Determine the (x, y) coordinate at the center of the cell enclosing the given text.  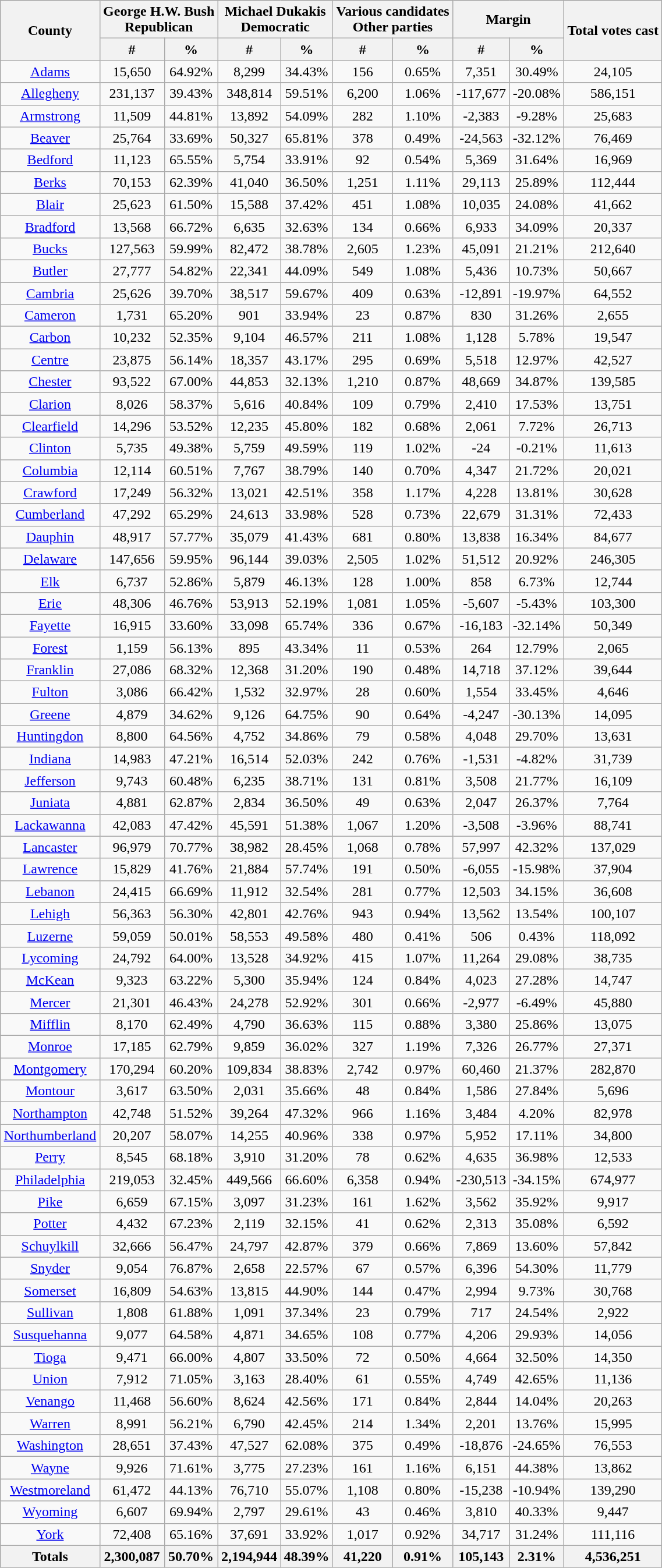
-16,183 (481, 625)
10,035 (481, 204)
1.34% (423, 1424)
65.55% (191, 160)
Huntingdon (50, 737)
5,518 (481, 360)
5,879 (249, 581)
82,978 (613, 1113)
-30.13% (537, 714)
14.04% (537, 1401)
-24 (481, 448)
42,801 (249, 914)
14,095 (613, 714)
29.70% (537, 737)
62.87% (191, 803)
4,664 (481, 1357)
40.84% (306, 404)
9,743 (132, 781)
39.03% (306, 559)
21,884 (249, 869)
66.42% (191, 692)
131 (362, 781)
3,163 (249, 1379)
11,264 (481, 958)
17.53% (537, 404)
Lawrence (50, 869)
Erie (50, 603)
12.97% (537, 360)
1,159 (132, 648)
231,137 (132, 94)
Delaware (50, 559)
23,875 (132, 360)
43.34% (306, 648)
9,471 (132, 1357)
-18,876 (481, 1446)
0.88% (423, 1025)
52.19% (306, 603)
65.81% (306, 138)
42.45% (306, 1424)
33.91% (306, 160)
34.86% (306, 737)
56,363 (132, 914)
41 (362, 1224)
12,235 (249, 426)
54.09% (306, 116)
24,278 (249, 1002)
11 (362, 648)
17,249 (132, 493)
108 (362, 1335)
282 (362, 116)
0.78% (423, 847)
Centre (50, 360)
4,752 (249, 737)
Wyoming (50, 1512)
13.60% (537, 1246)
0.47% (423, 1290)
36.02% (306, 1047)
32.13% (306, 382)
Lehigh (50, 914)
-5,607 (481, 603)
59.51% (306, 94)
29.93% (537, 1335)
47,292 (132, 515)
67.23% (191, 1224)
46.43% (191, 1002)
0.48% (423, 670)
50.70% (191, 1556)
27.84% (537, 1091)
67.00% (191, 382)
38,517 (249, 293)
56.13% (191, 648)
901 (249, 316)
Westmoreland (50, 1490)
47,527 (249, 1446)
Bucks (50, 249)
2,742 (362, 1069)
-5.43% (537, 603)
0.69% (423, 360)
2.31% (537, 1556)
156 (362, 72)
28.40% (306, 1379)
68.32% (191, 670)
212,640 (613, 249)
63.50% (191, 1091)
45,091 (481, 249)
Clinton (50, 448)
1.10% (423, 116)
Northampton (50, 1113)
61 (362, 1379)
375 (362, 1446)
2,834 (249, 803)
Fulton (50, 692)
63.22% (191, 980)
-117,677 (481, 94)
0.64% (423, 714)
327 (362, 1047)
24,613 (249, 515)
56.32% (191, 493)
358 (362, 493)
2,844 (481, 1401)
32.50% (537, 1357)
40.33% (537, 1512)
6,635 (249, 226)
147,656 (132, 559)
53.52% (191, 426)
93,522 (132, 382)
-10.94% (537, 1490)
24,415 (132, 891)
13,892 (249, 116)
4,749 (481, 1379)
-0.21% (537, 448)
Schuylkill (50, 1246)
25,683 (613, 116)
415 (362, 958)
48,306 (132, 603)
-4,247 (481, 714)
59.99% (191, 249)
47.42% (191, 825)
9,323 (132, 980)
York (50, 1534)
Greene (50, 714)
52.92% (306, 1002)
76,710 (249, 1490)
39.70% (191, 293)
-15,238 (481, 1490)
35.66% (306, 1091)
46.57% (306, 338)
15,588 (249, 204)
51.38% (306, 825)
6,592 (613, 1224)
70,153 (132, 182)
16,109 (613, 781)
0.57% (423, 1268)
2,655 (613, 316)
6,235 (249, 781)
Fayette (50, 625)
681 (362, 537)
29.08% (537, 958)
21.21% (537, 249)
9,077 (132, 1335)
52.86% (191, 581)
1,128 (481, 338)
3,775 (249, 1468)
71.05% (191, 1379)
Cameron (50, 316)
Chester (50, 382)
0.43% (537, 936)
0.70% (423, 470)
30.49% (537, 72)
858 (481, 581)
7,912 (132, 1379)
16,969 (613, 160)
76,469 (613, 138)
38.71% (306, 781)
12.79% (537, 648)
0.67% (423, 625)
7,351 (481, 72)
Beaver (50, 138)
0.65% (423, 72)
2,031 (249, 1091)
105,143 (481, 1556)
28.45% (306, 847)
62.49% (191, 1025)
1,017 (362, 1534)
33.92% (306, 1534)
44.13% (191, 1490)
144 (362, 1290)
43 (362, 1512)
58,553 (249, 936)
58.37% (191, 404)
64.92% (191, 72)
57,842 (613, 1246)
211 (362, 338)
60.51% (191, 470)
4,048 (481, 737)
Union (50, 1379)
-32.14% (537, 625)
32.63% (306, 226)
37,691 (249, 1534)
-20.08% (537, 94)
9,054 (132, 1268)
64,552 (613, 293)
13,862 (613, 1468)
Butler (50, 271)
1.06% (423, 94)
8,170 (132, 1025)
717 (481, 1312)
61,472 (132, 1490)
42.76% (306, 914)
24.54% (537, 1312)
480 (362, 936)
46.13% (306, 581)
25,626 (132, 293)
31.31% (537, 515)
11,123 (132, 160)
Cumberland (50, 515)
5,616 (249, 404)
14,255 (249, 1135)
Blair (50, 204)
139,290 (613, 1490)
11,779 (613, 1268)
42.32% (537, 847)
1.07% (423, 958)
54.82% (191, 271)
4,646 (613, 692)
49.38% (191, 448)
56.21% (191, 1424)
62.08% (306, 1446)
13.81% (537, 493)
109 (362, 404)
Clearfield (50, 426)
Forest (50, 648)
15,995 (613, 1424)
42.87% (306, 1246)
5,696 (613, 1091)
Venango (50, 1401)
24,105 (613, 72)
71.61% (191, 1468)
20,021 (613, 470)
25,764 (132, 138)
1.20% (423, 825)
409 (362, 293)
0.46% (423, 1512)
11,613 (613, 448)
27.28% (537, 980)
219,053 (132, 1180)
5.78% (537, 338)
295 (362, 360)
11,509 (132, 116)
56.47% (191, 1246)
4,635 (481, 1158)
4,023 (481, 980)
38,735 (613, 958)
5,952 (481, 1135)
171 (362, 1401)
72 (362, 1357)
44.81% (191, 116)
66.00% (191, 1357)
27.23% (306, 1468)
42.51% (306, 493)
50,667 (613, 271)
20,207 (132, 1135)
46.76% (191, 603)
16,915 (132, 625)
338 (362, 1135)
56.30% (191, 914)
33.50% (306, 1357)
264 (481, 648)
3,484 (481, 1113)
49.58% (306, 936)
100,107 (613, 914)
Juniata (50, 803)
Wayne (50, 1468)
3,910 (249, 1158)
528 (362, 515)
64.00% (191, 958)
6,358 (362, 1180)
13.54% (537, 914)
13,021 (249, 493)
5,369 (481, 160)
33.60% (191, 625)
9.73% (537, 1290)
Lackawanna (50, 825)
39.43% (191, 94)
Michael DukakisDemocratic (275, 20)
26,713 (613, 426)
449,566 (249, 1180)
103,300 (613, 603)
6.73% (537, 581)
127,563 (132, 249)
64.56% (191, 737)
32.45% (191, 1180)
-12,891 (481, 293)
Lycoming (50, 958)
2,119 (249, 1224)
29,113 (481, 182)
Elk (50, 581)
-2,383 (481, 116)
16,809 (132, 1290)
56.14% (191, 360)
128 (362, 581)
37,904 (613, 869)
61.50% (191, 204)
6,396 (481, 1268)
13.76% (537, 1424)
59,059 (132, 936)
George H.W. BushRepublican (158, 20)
2,047 (481, 803)
34.65% (306, 1335)
30,628 (613, 493)
60,460 (481, 1069)
14,983 (132, 759)
47.32% (306, 1113)
-4.82% (537, 759)
14,056 (613, 1335)
8,299 (249, 72)
County (50, 30)
9,926 (132, 1468)
88,741 (613, 825)
Perry (50, 1158)
50,349 (613, 625)
45.80% (306, 426)
65.29% (191, 515)
4,228 (481, 493)
21.77% (537, 781)
549 (362, 271)
10.73% (537, 271)
4,881 (132, 803)
830 (481, 316)
8,800 (132, 737)
451 (362, 204)
137,029 (613, 847)
79 (362, 737)
Philadelphia (50, 1180)
57,997 (481, 847)
24,797 (249, 1246)
48,917 (132, 537)
35.94% (306, 980)
8,991 (132, 1424)
14,718 (481, 670)
3,086 (132, 692)
15,829 (132, 869)
72,408 (132, 1534)
27,086 (132, 670)
15,650 (132, 72)
134 (362, 226)
1,808 (132, 1312)
17,185 (132, 1047)
1,554 (481, 692)
1,251 (362, 182)
0.54% (423, 160)
2,797 (249, 1512)
60.20% (191, 1069)
4,871 (249, 1335)
Potter (50, 1224)
506 (481, 936)
Berks (50, 182)
-24,563 (481, 138)
96,144 (249, 559)
14,350 (613, 1357)
65.74% (306, 625)
51.52% (191, 1113)
25,623 (132, 204)
13,631 (613, 737)
11,136 (613, 1379)
67.15% (191, 1202)
-6.49% (537, 1002)
11,468 (132, 1401)
1,068 (362, 847)
31.24% (537, 1534)
7,764 (613, 803)
20.92% (537, 559)
66.72% (191, 226)
33.69% (191, 138)
12,744 (613, 581)
Warren (50, 1424)
6,151 (481, 1468)
12,114 (132, 470)
21.72% (537, 470)
35,079 (249, 537)
4,879 (132, 714)
59.95% (191, 559)
38.79% (306, 470)
282,870 (613, 1069)
31.26% (537, 316)
31.64% (537, 160)
-9.28% (537, 116)
-32.12% (537, 138)
-3.96% (537, 825)
2,922 (613, 1312)
37.12% (537, 670)
3,380 (481, 1025)
McKean (50, 980)
13,562 (481, 914)
20,263 (613, 1401)
39,644 (613, 670)
Dauphin (50, 537)
37.43% (191, 1446)
54.63% (191, 1290)
348,814 (249, 94)
52.03% (306, 759)
49 (362, 803)
966 (362, 1113)
-34.15% (537, 1180)
11,912 (249, 891)
47.21% (191, 759)
6,607 (132, 1512)
13,815 (249, 1290)
48.39% (306, 1556)
0.76% (423, 759)
1.11% (423, 182)
44,853 (249, 382)
19,547 (613, 338)
6,933 (481, 226)
5,436 (481, 271)
Washington (50, 1446)
1.17% (423, 493)
Carbon (50, 338)
78 (362, 1158)
66.60% (306, 1180)
41.43% (306, 537)
674,977 (613, 1180)
Franklin (50, 670)
3,617 (132, 1091)
140 (362, 470)
2,194,944 (249, 1556)
Northumberland (50, 1135)
12,533 (613, 1158)
34.15% (537, 891)
13,838 (481, 537)
1.19% (423, 1047)
7,326 (481, 1047)
32.15% (306, 1224)
24.08% (537, 204)
Sullivan (50, 1312)
56.60% (191, 1401)
Jefferson (50, 781)
45,591 (249, 825)
49.59% (306, 448)
115 (362, 1025)
69.94% (191, 1512)
Indiana (50, 759)
36.98% (537, 1158)
41,662 (613, 204)
119 (362, 448)
1.00% (423, 581)
24,792 (132, 958)
42.56% (306, 1401)
1,081 (362, 603)
48,669 (481, 382)
281 (362, 891)
34.62% (191, 714)
26.37% (537, 803)
44.38% (537, 1468)
2,605 (362, 249)
38.78% (306, 249)
Lancaster (50, 847)
Mercer (50, 1002)
3,810 (481, 1512)
4,206 (481, 1335)
12,368 (249, 670)
0.55% (423, 1379)
118,092 (613, 936)
82,472 (249, 249)
0.68% (423, 426)
34.09% (537, 226)
4.20% (537, 1113)
21.37% (537, 1069)
65.16% (191, 1534)
0.81% (423, 781)
2,410 (481, 404)
9,126 (249, 714)
22,341 (249, 271)
70.77% (191, 847)
31,739 (613, 759)
1.62% (423, 1202)
16,514 (249, 759)
8,624 (249, 1401)
1.23% (423, 249)
0.60% (423, 692)
2,061 (481, 426)
38,982 (249, 847)
34.87% (537, 382)
22,679 (481, 515)
34.92% (306, 958)
8,026 (132, 404)
41,220 (362, 1556)
55.07% (306, 1490)
Armstrong (50, 116)
42,083 (132, 825)
Allegheny (50, 94)
1,108 (362, 1490)
111,116 (613, 1534)
246,305 (613, 559)
22.57% (306, 1268)
29.61% (306, 1512)
9,104 (249, 338)
32.97% (306, 692)
57.77% (191, 537)
36.63% (306, 1025)
8,545 (132, 1158)
Monroe (50, 1047)
2,658 (249, 1268)
57.74% (306, 869)
242 (362, 759)
2,313 (481, 1224)
10,232 (132, 338)
-15.98% (537, 869)
Bradford (50, 226)
32,666 (132, 1246)
Lebanon (50, 891)
4,807 (249, 1357)
4,432 (132, 1224)
27,371 (613, 1047)
44.09% (306, 271)
33.94% (306, 316)
54.30% (537, 1268)
Adams (50, 72)
9,917 (613, 1202)
13,568 (132, 226)
5,735 (132, 448)
Snyder (50, 1268)
1,586 (481, 1091)
7,767 (249, 470)
72,433 (613, 515)
Total votes cast (613, 30)
28,651 (132, 1446)
17.11% (537, 1135)
5,300 (249, 980)
66.69% (191, 891)
59.67% (306, 293)
2,065 (613, 648)
33.45% (537, 692)
1,091 (249, 1312)
0.41% (423, 936)
39,264 (249, 1113)
68.18% (191, 1158)
58.07% (191, 1135)
42,748 (132, 1113)
52.35% (191, 338)
67 (362, 1268)
0.92% (423, 1534)
28 (362, 692)
4,790 (249, 1025)
32.54% (306, 891)
Luzerne (50, 936)
96,979 (132, 847)
Clarion (50, 404)
7,869 (481, 1246)
62.39% (191, 182)
45,880 (613, 1002)
4,347 (481, 470)
35.92% (537, 1202)
18,357 (249, 360)
20,337 (613, 226)
Columbia (50, 470)
Somerset (50, 1290)
31.23% (306, 1202)
3,562 (481, 1202)
586,151 (613, 94)
9,859 (249, 1047)
14,747 (613, 980)
112,444 (613, 182)
50,327 (249, 138)
2,201 (481, 1424)
Mifflin (50, 1025)
25.89% (537, 182)
Margin (509, 20)
34,800 (613, 1135)
0.91% (423, 1556)
895 (249, 648)
41,040 (249, 182)
12,503 (481, 891)
61.88% (191, 1312)
84,677 (613, 537)
34.43% (306, 72)
6,790 (249, 1424)
139,585 (613, 382)
-24.65% (537, 1446)
42,527 (613, 360)
943 (362, 914)
Cambria (50, 293)
90 (362, 714)
64.75% (306, 714)
6,200 (362, 94)
2,994 (481, 1290)
Crawford (50, 493)
1,731 (132, 316)
1,067 (362, 825)
48 (362, 1091)
Tioga (50, 1357)
26.77% (537, 1047)
50.01% (191, 936)
-3,508 (481, 825)
76,553 (613, 1446)
40.96% (306, 1135)
5,754 (249, 160)
0.58% (423, 737)
Montour (50, 1091)
109,834 (249, 1069)
14,296 (132, 426)
124 (362, 980)
2,300,087 (132, 1556)
Susquehanna (50, 1335)
Totals (50, 1556)
379 (362, 1246)
27,777 (132, 271)
36,608 (613, 891)
1,532 (249, 692)
25.86% (537, 1025)
6,737 (132, 581)
7.72% (537, 426)
336 (362, 625)
1.05% (423, 603)
Pike (50, 1202)
378 (362, 138)
-2,977 (481, 1002)
0.73% (423, 515)
44.90% (306, 1290)
6,659 (132, 1202)
13,528 (249, 958)
182 (362, 426)
2,505 (362, 559)
30,768 (613, 1290)
Bedford (50, 160)
33.98% (306, 515)
-230,513 (481, 1180)
5,759 (249, 448)
51,512 (481, 559)
170,294 (132, 1069)
37.42% (306, 204)
-1,531 (481, 759)
21,301 (132, 1002)
Various candidatesOther parties (392, 20)
9,447 (613, 1512)
33,098 (249, 625)
62.79% (191, 1047)
4,536,251 (613, 1556)
Montgomery (50, 1069)
41.76% (191, 869)
16.34% (537, 537)
-19.97% (537, 293)
34,717 (481, 1534)
37.34% (306, 1312)
190 (362, 670)
35.08% (537, 1224)
65.20% (191, 316)
0.53% (423, 648)
42.65% (537, 1379)
76.87% (191, 1268)
38.83% (306, 1069)
1,210 (362, 382)
64.58% (191, 1335)
43.17% (306, 360)
13,075 (613, 1025)
-6,055 (481, 869)
301 (362, 1002)
53,913 (249, 603)
214 (362, 1424)
191 (362, 869)
60.48% (191, 781)
3,097 (249, 1202)
13,751 (613, 404)
3,508 (481, 781)
92 (362, 160)
